Extract the [x, y] coordinate from the center of the cell holding the provided text.  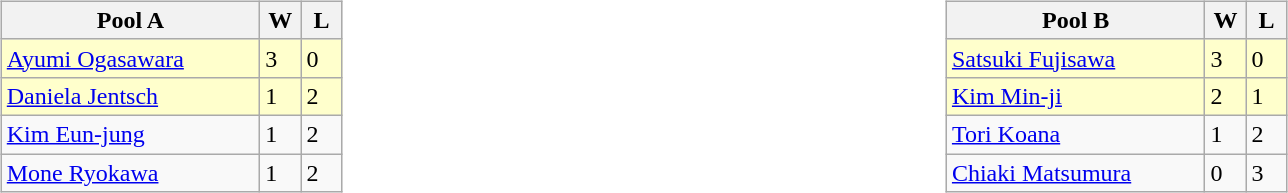
Chiaki Matsumura [1076, 173]
Pool B [1076, 20]
Kim Min-ji [1076, 96]
Mone Ryokawa [130, 173]
Satsuki Fujisawa [1076, 58]
Tori Koana [1076, 134]
Kim Eun-jung [130, 134]
Ayumi Ogasawara [130, 58]
Daniela Jentsch [130, 96]
Pool A [130, 20]
